Provide the [x, y] coordinate of the cell's center where the given text is located.  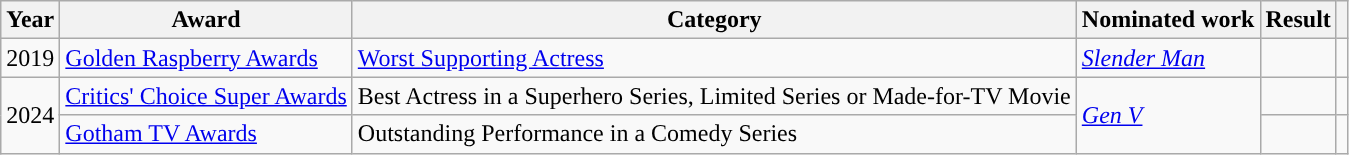
Outstanding Performance in a Comedy Series [714, 134]
Award [206, 20]
Year [30, 20]
Nominated work [1168, 20]
Category [714, 20]
Slender Man [1168, 58]
2019 [30, 58]
Gen V [1168, 115]
2024 [30, 115]
Gotham TV Awards [206, 134]
Worst Supporting Actress [714, 58]
Best Actress in a Superhero Series, Limited Series or Made-for-TV Movie [714, 96]
Golden Raspberry Awards [206, 58]
Critics' Choice Super Awards [206, 96]
Result [1298, 20]
